Search for the cell housing the specified text and yield its [X, Y] center coordinate. 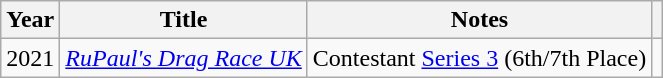
Contestant Series 3 (6th/7th Place) [479, 58]
Year [30, 20]
2021 [30, 58]
Notes [479, 20]
RuPaul's Drag Race UK [184, 58]
Title [184, 20]
